Output the [x, y] coordinate of the center of the cell containing the given text.  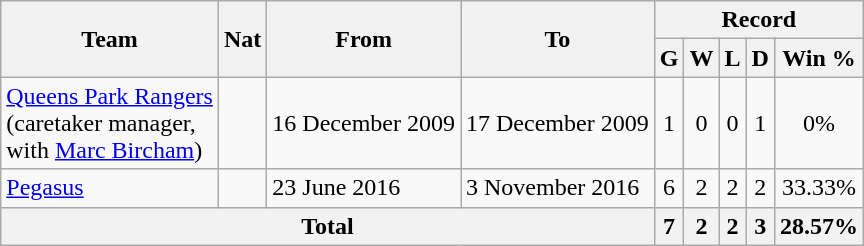
Pegasus [110, 188]
Team [110, 39]
7 [669, 226]
Record [758, 20]
From [364, 39]
3 [760, 226]
23 June 2016 [364, 188]
6 [669, 188]
Queens Park Rangers(caretaker manager, with Marc Bircham) [110, 123]
Win % [818, 58]
Total [328, 226]
W [702, 58]
L [732, 58]
D [760, 58]
G [669, 58]
0% [818, 123]
28.57% [818, 226]
Nat [242, 39]
3 November 2016 [557, 188]
16 December 2009 [364, 123]
33.33% [818, 188]
To [557, 39]
17 December 2009 [557, 123]
